Determine the [X, Y] coordinate at the center of the cell enclosing the given text.  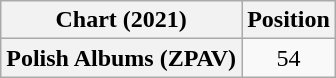
Position [289, 20]
Chart (2021) [122, 20]
54 [289, 58]
Polish Albums (ZPAV) [122, 58]
